Find where the given text appears and provide that cell's center as [X, Y] coordinate. 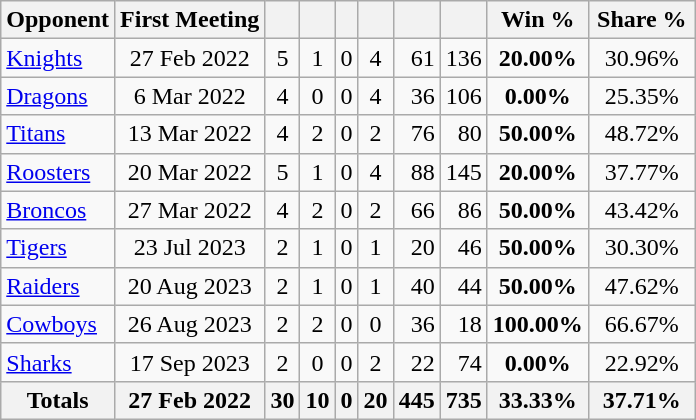
33.33% [538, 400]
10 [318, 400]
80 [464, 134]
23 Jul 2023 [190, 248]
106 [464, 96]
86 [464, 210]
Opponent [58, 20]
48.72% [642, 134]
22 [416, 362]
145 [464, 172]
Raiders [58, 286]
47.62% [642, 286]
40 [416, 286]
37.77% [642, 172]
26 Aug 2023 [190, 324]
6 Mar 2022 [190, 96]
20 Aug 2023 [190, 286]
37.71% [642, 400]
Dragons [58, 96]
100.00% [538, 324]
Share % [642, 20]
445 [416, 400]
30 [282, 400]
Knights [58, 58]
136 [464, 58]
Totals [58, 400]
Roosters [58, 172]
13 Mar 2022 [190, 134]
25.35% [642, 96]
66.67% [642, 324]
43.42% [642, 210]
Broncos [58, 210]
Win % [538, 20]
735 [464, 400]
44 [464, 286]
20 Mar 2022 [190, 172]
30.96% [642, 58]
First Meeting [190, 20]
Tigers [58, 248]
27 Mar 2022 [190, 210]
74 [464, 362]
30.30% [642, 248]
76 [416, 134]
61 [416, 58]
18 [464, 324]
22.92% [642, 362]
66 [416, 210]
Sharks [58, 362]
88 [416, 172]
Cowboys [58, 324]
46 [464, 248]
Titans [58, 134]
17 Sep 2023 [190, 362]
